Search for the cell housing the specified text and yield its [X, Y] center coordinate. 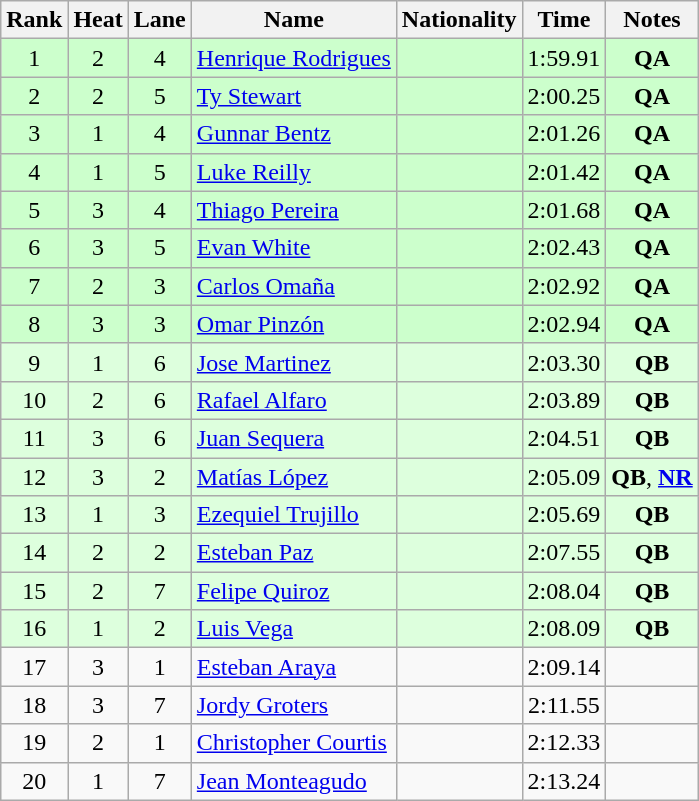
Matías López [294, 477]
14 [34, 553]
Jose Martinez [294, 362]
16 [34, 629]
2:01.42 [564, 172]
2:01.26 [564, 134]
2:09.14 [564, 667]
Omar Pinzón [294, 324]
2:11.55 [564, 705]
2:13.24 [564, 781]
Carlos Omaña [294, 286]
Evan White [294, 248]
2:02.43 [564, 248]
11 [34, 438]
13 [34, 515]
Gunnar Bentz [294, 134]
1:59.91 [564, 58]
2:03.89 [564, 400]
17 [34, 667]
2:08.04 [564, 591]
2:12.33 [564, 743]
Esteban Paz [294, 553]
Henrique Rodrigues [294, 58]
2:08.09 [564, 629]
Christopher Courtis [294, 743]
Rank [34, 20]
2:05.09 [564, 477]
12 [34, 477]
9 [34, 362]
2:02.92 [564, 286]
Juan Sequera [294, 438]
QB, NR [652, 477]
2:02.94 [564, 324]
8 [34, 324]
Time [564, 20]
Ty Stewart [294, 96]
19 [34, 743]
20 [34, 781]
2:00.25 [564, 96]
Notes [652, 20]
2:04.51 [564, 438]
Nationality [459, 20]
Luis Vega [294, 629]
2:01.68 [564, 210]
Ezequiel Trujillo [294, 515]
Lane [160, 20]
15 [34, 591]
Felipe Quiroz [294, 591]
Esteban Araya [294, 667]
Heat [98, 20]
Rafael Alfaro [294, 400]
2:05.69 [564, 515]
18 [34, 705]
10 [34, 400]
Name [294, 20]
2:07.55 [564, 553]
Luke Reilly [294, 172]
2:03.30 [564, 362]
Jordy Groters [294, 705]
Jean Monteagudo [294, 781]
Thiago Pereira [294, 210]
